Return (X, Y) of the center of cell containing provided text 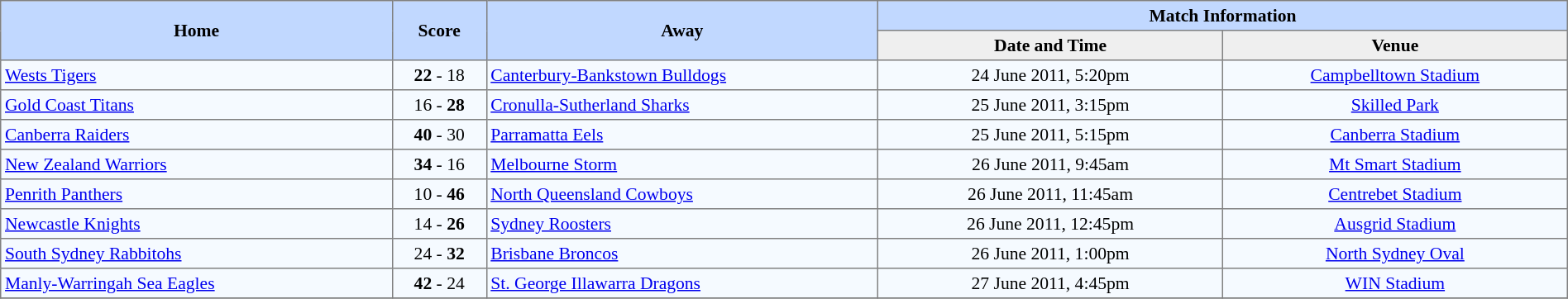
St. George Illawarra Dragons (682, 283)
25 June 2011, 5:15pm (1050, 135)
40 - 30 (439, 135)
Home (197, 31)
16 - 28 (439, 105)
South Sydney Rabbitohs (197, 254)
Skilled Park (1394, 105)
Wests Tigers (197, 75)
Gold Coast Titans (197, 105)
26 June 2011, 12:45pm (1050, 224)
27 June 2011, 4:45pm (1050, 283)
Cronulla-Sutherland Sharks (682, 105)
Brisbane Broncos (682, 254)
Score (439, 31)
Newcastle Knights (197, 224)
WIN Stadium (1394, 283)
10 - 46 (439, 194)
24 June 2011, 5:20pm (1050, 75)
Centrebet Stadium (1394, 194)
Date and Time (1050, 45)
25 June 2011, 3:15pm (1050, 105)
42 - 24 (439, 283)
Melbourne Storm (682, 164)
24 - 32 (439, 254)
Parramatta Eels (682, 135)
Penrith Panthers (197, 194)
Campbelltown Stadium (1394, 75)
North Queensland Cowboys (682, 194)
26 June 2011, 11:45am (1050, 194)
Venue (1394, 45)
North Sydney Oval (1394, 254)
Manly-Warringah Sea Eagles (197, 283)
34 - 16 (439, 164)
Sydney Roosters (682, 224)
New Zealand Warriors (197, 164)
22 - 18 (439, 75)
14 - 26 (439, 224)
Mt Smart Stadium (1394, 164)
26 June 2011, 9:45am (1050, 164)
Canberra Stadium (1394, 135)
Canterbury-Bankstown Bulldogs (682, 75)
Ausgrid Stadium (1394, 224)
26 June 2011, 1:00pm (1050, 254)
Away (682, 31)
Canberra Raiders (197, 135)
Match Information (1223, 16)
